Output the (x, y) coordinate of the center of the cell containing the given text.  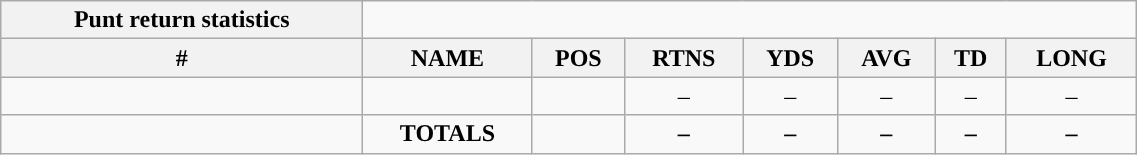
TD (970, 58)
# (182, 58)
NAME (448, 58)
Punt return statistics (182, 20)
TOTALS (448, 134)
RTNS (684, 58)
POS (578, 58)
LONG (1072, 58)
YDS (790, 58)
AVG (886, 58)
